Capture the cell that displays the provided text and extract its (X, Y) central coordinate. 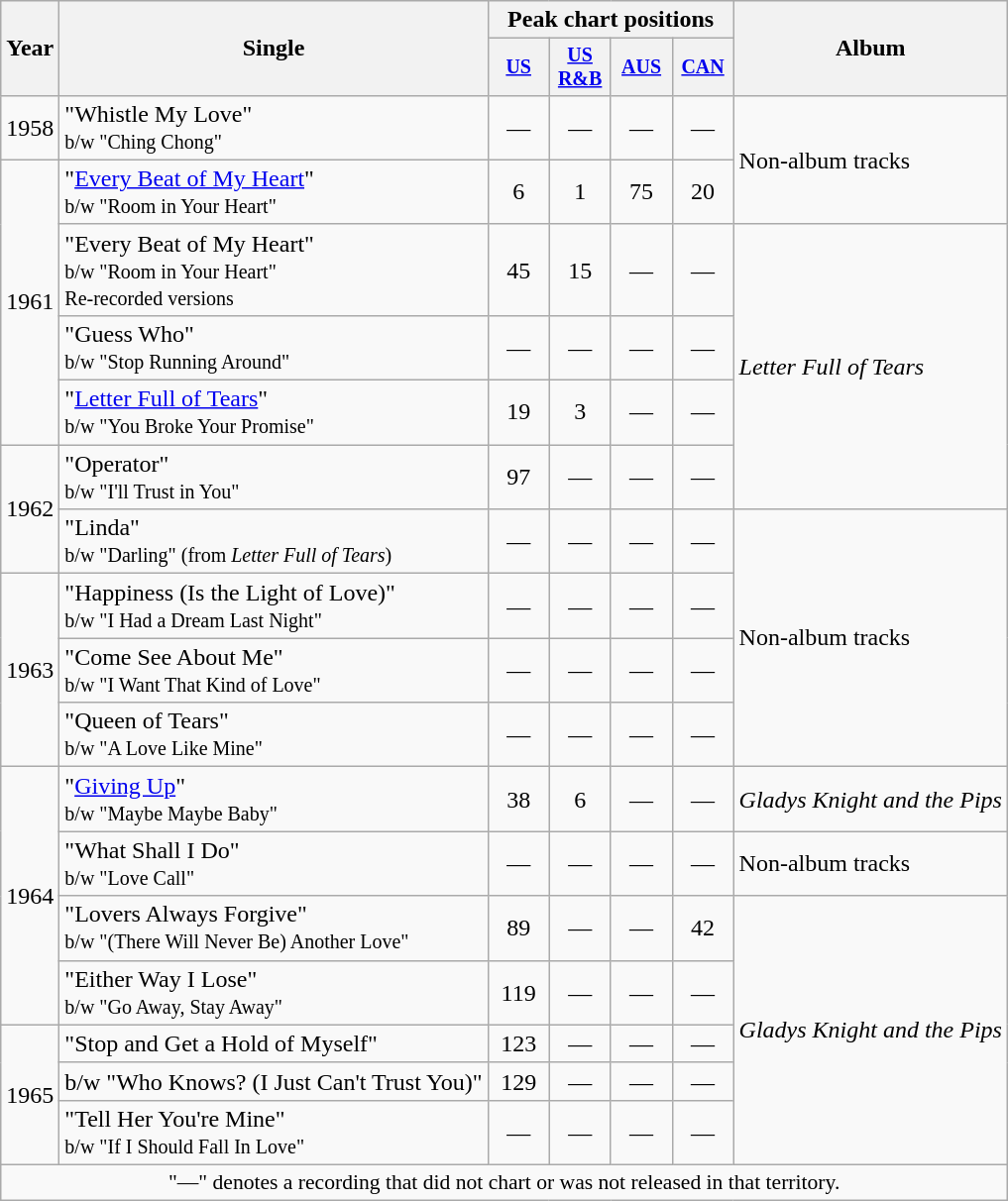
CAN (703, 67)
45 (518, 270)
Letter Full of Tears (870, 367)
1958 (30, 127)
Year (30, 49)
USR&B (580, 67)
42 (703, 928)
123 (518, 1043)
"Operator"b/w "I'll Trust in You" (274, 478)
"Come See About Me"b/w "I Want That Kind of Love" (274, 670)
"Guess Who"b/w "Stop Running Around" (274, 347)
b/w "Who Knows? (I Just Can't Trust You)" (274, 1081)
Peak chart positions (611, 20)
"Whistle My Love" b/w "Ching Chong" (274, 127)
"Stop and Get a Hold of Myself" (274, 1043)
1964 (30, 896)
"Letter Full of Tears"b/w "You Broke Your Promise" (274, 412)
"Either Way I Lose"b/w "Go Away, Stay Away" (274, 993)
1963 (30, 670)
US (518, 67)
"Every Beat of My Heart" b/w "Room in Your Heart" (274, 192)
"Tell Her You're Mine"b/w "If I Should Fall In Love" (274, 1132)
Single (274, 49)
"Queen of Tears"b/w "A Love Like Mine" (274, 735)
15 (580, 270)
129 (518, 1081)
1961 (30, 301)
Album (870, 49)
89 (518, 928)
19 (518, 412)
"Every Beat of My Heart"b/w "Room in Your Heart"Re-recorded versions (274, 270)
"—" denotes a recording that did not chart or was not released in that territory. (504, 1182)
1965 (30, 1094)
75 (641, 192)
3 (580, 412)
1 (580, 192)
97 (518, 478)
"Lovers Always Forgive"b/w "(There Will Never Be) Another Love" (274, 928)
20 (703, 192)
38 (518, 799)
"What Shall I Do"b/w "Love Call" (274, 864)
"Linda"b/w "Darling" (from Letter Full of Tears) (274, 541)
AUS (641, 67)
119 (518, 993)
"Giving Up"b/w "Maybe Maybe Baby" (274, 799)
"Happiness (Is the Light of Love)"b/w "I Had a Dream Last Night" (274, 606)
1962 (30, 509)
